Pinpoint the cell where the given text exists, returning its [x, y] midpoint coordinate. 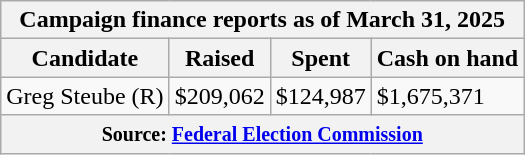
Source: Federal Election Commission [262, 134]
Spent [320, 58]
Campaign finance reports as of March 31, 2025 [262, 20]
$1,675,371 [447, 96]
Raised [220, 58]
Greg Steube (R) [85, 96]
$209,062 [220, 96]
Candidate [85, 58]
$124,987 [320, 96]
Cash on hand [447, 58]
